Identify which cell holds the provided text, then report its [x, y] central coordinate. 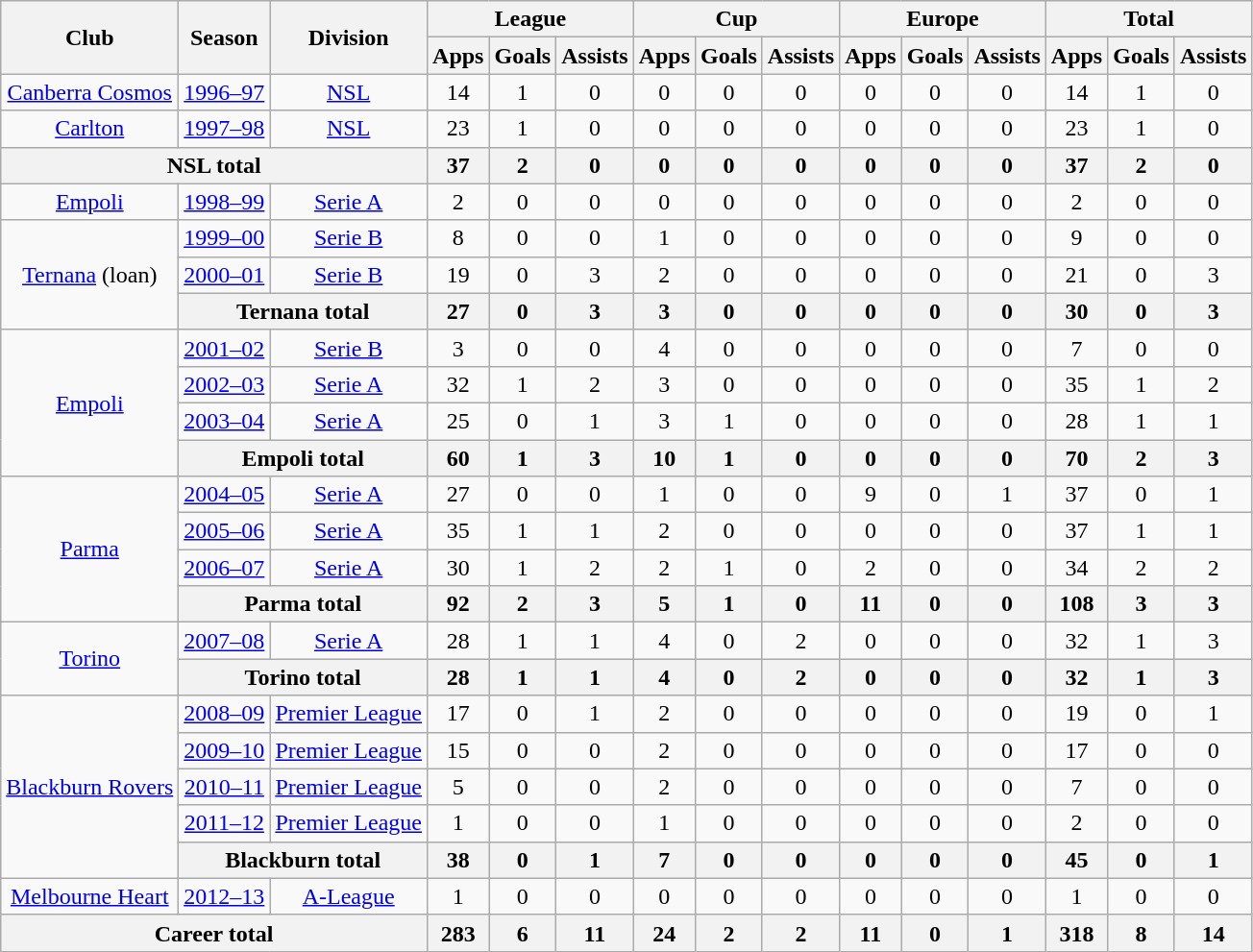
Torino total [304, 677]
Europe [944, 19]
318 [1076, 933]
NSL total [214, 165]
League [530, 19]
38 [458, 860]
2010–11 [225, 787]
10 [664, 458]
2002–03 [225, 384]
1996–97 [225, 92]
24 [664, 933]
Career total [214, 933]
Empoli total [304, 458]
Blackburn total [304, 860]
Parma total [304, 604]
2008–09 [225, 714]
2007–08 [225, 641]
2001–02 [225, 348]
21 [1076, 275]
Parma [90, 549]
Melbourne Heart [90, 896]
70 [1076, 458]
2011–12 [225, 823]
2000–01 [225, 275]
25 [458, 421]
15 [458, 750]
6 [523, 933]
2003–04 [225, 421]
2004–05 [225, 495]
Carlton [90, 129]
2009–10 [225, 750]
Total [1149, 19]
Division [349, 37]
2006–07 [225, 568]
283 [458, 933]
2005–06 [225, 531]
1997–98 [225, 129]
60 [458, 458]
Canberra Cosmos [90, 92]
Season [225, 37]
1998–99 [225, 202]
Cup [736, 19]
Ternana total [304, 311]
Blackburn Rovers [90, 787]
45 [1076, 860]
108 [1076, 604]
1999–00 [225, 238]
34 [1076, 568]
Club [90, 37]
Ternana (loan) [90, 275]
A-League [349, 896]
92 [458, 604]
Torino [90, 659]
2012–13 [225, 896]
